Return [X, Y] of the center of cell containing provided text 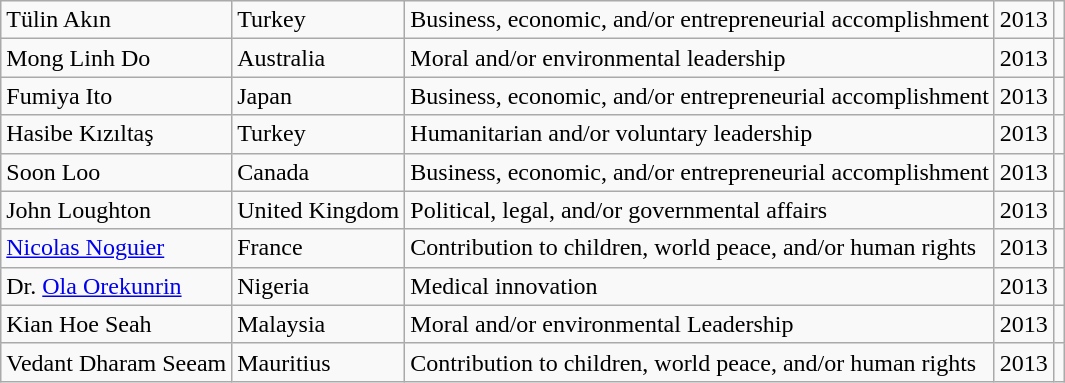
Japan [318, 96]
Kian Hoe Seah [116, 324]
Nicolas Noguier [116, 248]
Mauritius [318, 362]
Mong Linh Do [116, 58]
Humanitarian and/or voluntary leadership [700, 134]
Fumiya Ito [116, 96]
Dr. Ola Orekunrin [116, 286]
Medical innovation [700, 286]
Vedant Dharam Seeam [116, 362]
Hasibe Kızıltaş [116, 134]
Nigeria [318, 286]
France [318, 248]
Canada [318, 172]
Soon Loo [116, 172]
Moral and/or environmental Leadership [700, 324]
Moral and/or environmental leadership [700, 58]
John Loughton [116, 210]
Political, legal, and/or governmental affairs [700, 210]
Malaysia [318, 324]
Australia [318, 58]
Tülin Akın [116, 20]
United Kingdom [318, 210]
